Detect which cell encompasses the target text, then output its [X, Y] center coordinate. 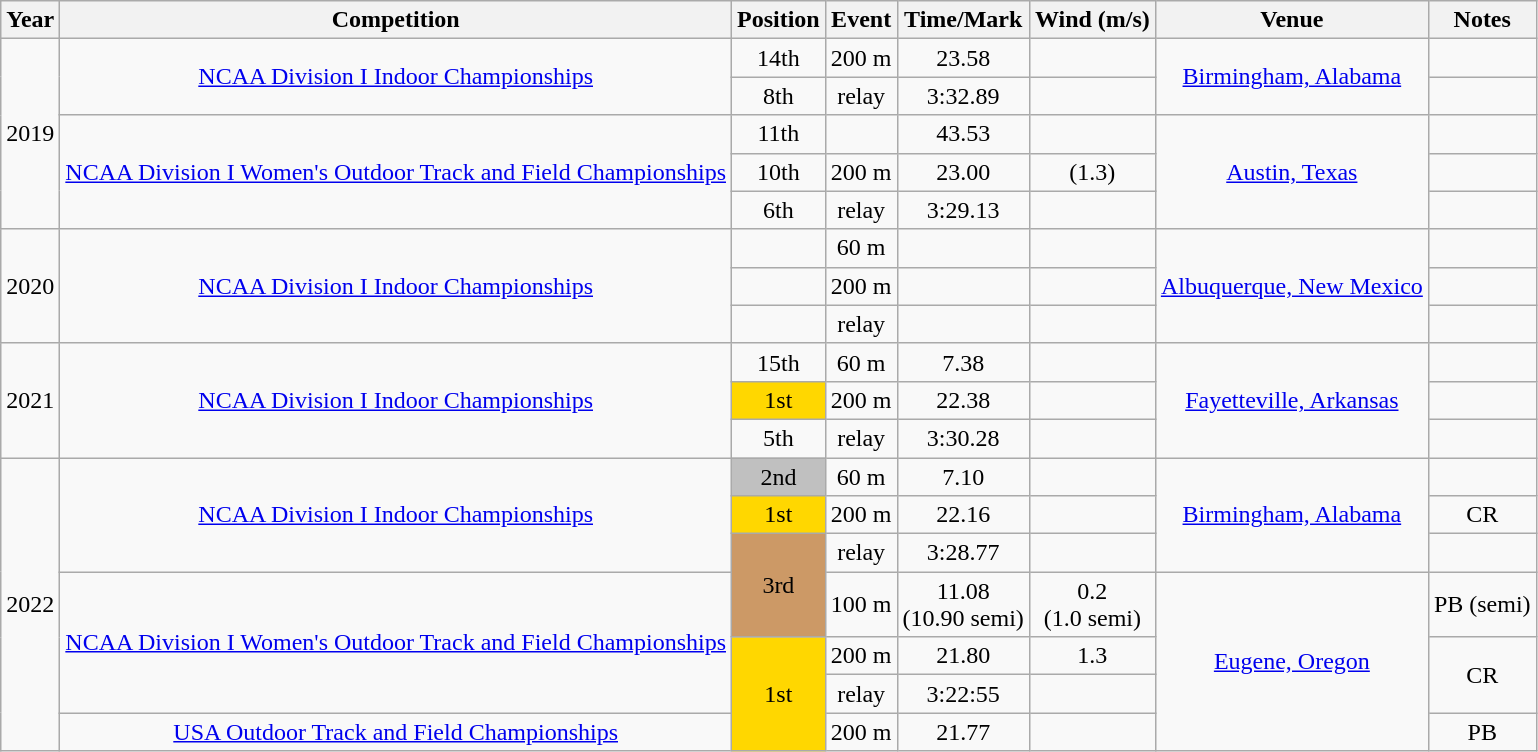
3:29.13 [963, 210]
23.58 [963, 58]
15th [779, 362]
Event [861, 20]
2nd [779, 477]
2020 [30, 286]
Year [30, 20]
0.2 (1.0 semi) [1092, 604]
Time/Mark [963, 20]
Albuquerque, New Mexico [1292, 286]
10th [779, 172]
Venue [1292, 20]
23.00 [963, 172]
3:22:55 [963, 694]
2022 [30, 604]
Position [779, 20]
2019 [30, 134]
21.77 [963, 732]
Wind (m/s) [1092, 20]
PB [1482, 732]
Competition [396, 20]
11th [779, 134]
7.38 [963, 362]
5th [779, 438]
22.16 [963, 515]
USA Outdoor Track and Field Championships [396, 732]
22.38 [963, 400]
Eugene, Oregon [1292, 662]
6th [779, 210]
8th [779, 96]
Notes [1482, 20]
14th [779, 58]
(1.3) [1092, 172]
PB (semi) [1482, 604]
Austin, Texas [1292, 172]
2021 [30, 400]
3rd [779, 586]
3:30.28 [963, 438]
1.3 [1092, 656]
11.08 (10.90 semi) [963, 604]
Fayetteville, Arkansas [1292, 400]
3:28.77 [963, 553]
43.53 [963, 134]
3:32.89 [963, 96]
100 m [861, 604]
7.10 [963, 477]
21.80 [963, 656]
